Return the (x, y) coordinate for the center point of the cell that contains the specified text.  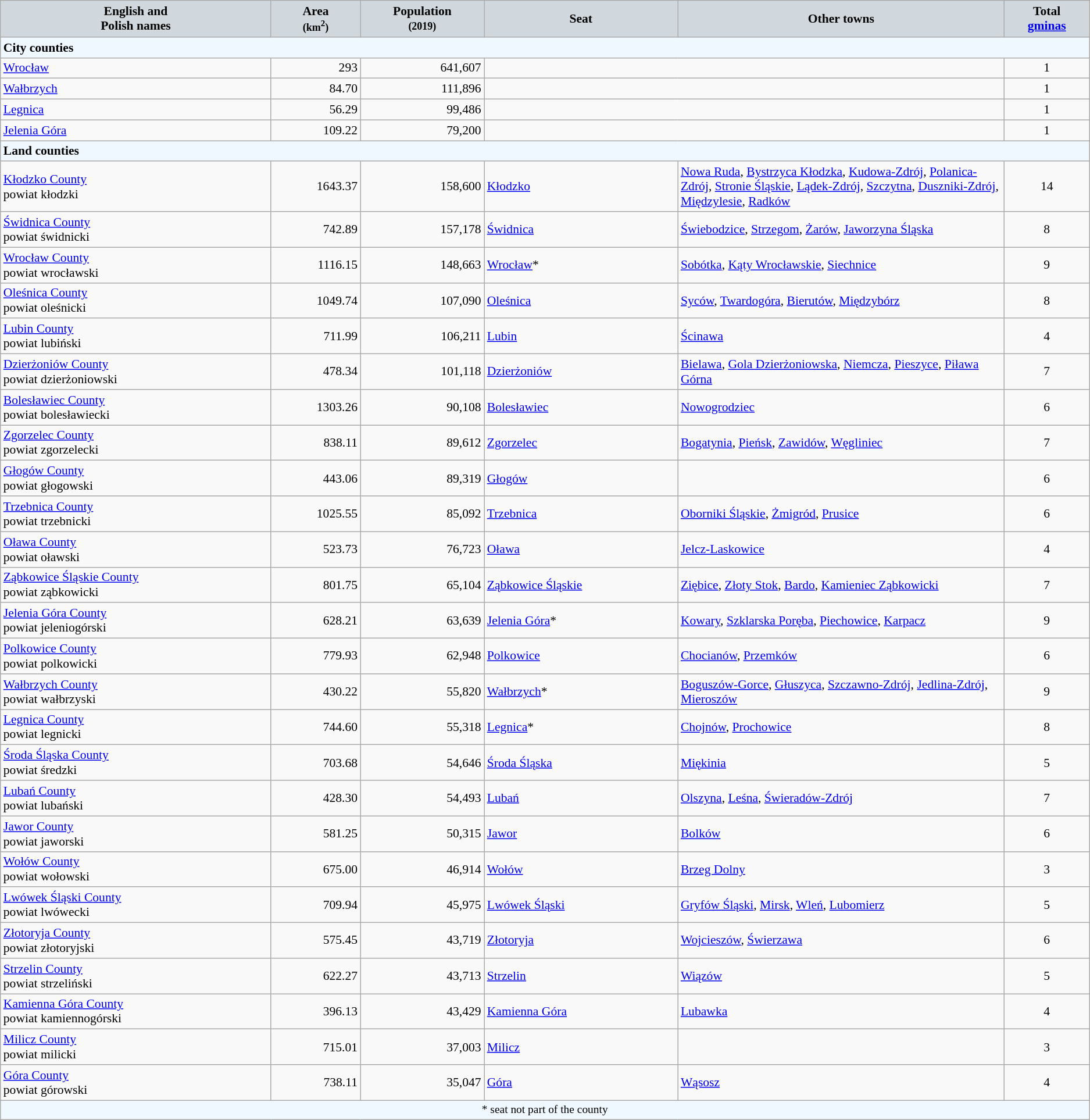
478.34 (316, 372)
Jelcz-Laskowice (841, 549)
Oława County powiat oławski (136, 549)
Bogatynia, Pieńsk, Zawidów, Węgliniec (841, 443)
79,200 (422, 130)
Polkowice (581, 656)
Strzelin County powiat strzeliński (136, 976)
738.11 (316, 1083)
Lubawka (841, 1012)
Jelenia Góra* (581, 621)
Trzebnica (581, 514)
Bolesławiec County powiat bolesławiecki (136, 407)
711.99 (316, 336)
Wąsosz (841, 1083)
35,047 (422, 1083)
Głogów County powiat głogowski (136, 478)
Polkowice County powiat polkowicki (136, 656)
Seat (581, 19)
Brzeg Dolny (841, 869)
Jelenia Góra (136, 130)
Total gminas (1047, 19)
Głogów (581, 478)
55,820 (422, 692)
Legnica County powiat legnicki (136, 727)
Kowary, Szklarska Poręba, Piechowice, Karpacz (841, 621)
Wojcieszów, Świerzawa (841, 941)
Dzierżoniów County powiat dzierżoniowski (136, 372)
Bielawa, Gola Dzierżoniowska, Niemcza, Pieszyce, Piława Górna (841, 372)
107,090 (422, 300)
65,104 (422, 585)
Miękinia (841, 763)
Jawor County powiat jaworski (136, 834)
Lwówek Śląski (581, 905)
101,118 (422, 372)
Oborniki Śląskie, Żmigród, Prusice (841, 514)
City counties (545, 48)
1303.26 (316, 407)
46,914 (422, 869)
Zgorzelec (581, 443)
Dzierżoniów (581, 372)
157,178 (422, 229)
Oleśnica (581, 300)
Bolków (841, 834)
Nowogrodziec (841, 407)
744.60 (316, 727)
293 (316, 68)
Olszyna, Leśna, Świeradów-Zdrój (841, 798)
Lubań (581, 798)
Syców, Twardogóra, Bierutów, Międzybórz (841, 300)
111,896 (422, 89)
37,003 (422, 1047)
99,486 (422, 110)
89,319 (422, 478)
55,318 (422, 727)
1643.37 (316, 187)
56.29 (316, 110)
Kamienna Góra County powiat kamiennogórski (136, 1012)
575.45 (316, 941)
Ząbkowice Śląskie (581, 585)
Wiązów (841, 976)
Wrocław County powiat wrocławski (136, 265)
Kamienna Góra (581, 1012)
703.68 (316, 763)
14 (1047, 187)
641,607 (422, 68)
Złotoryja County powiat złotoryjski (136, 941)
Świdnica County powiat świdnicki (136, 229)
43,429 (422, 1012)
Lubin County powiat lubiński (136, 336)
Oława (581, 549)
Jelenia Góra County powiat jeleniogórski (136, 621)
779.93 (316, 656)
1049.74 (316, 300)
396.13 (316, 1012)
Sobótka, Kąty Wrocławskie, Siechnice (841, 265)
Wrocław* (581, 265)
443.06 (316, 478)
Chocianów, Przemków (841, 656)
1025.55 (316, 514)
54,493 (422, 798)
54,646 (422, 763)
Milicz (581, 1047)
Bolesławiec (581, 407)
63,639 (422, 621)
Lubin (581, 336)
Nowa Ruda, Bystrzyca Kłodzka, Kudowa-Zdrój, Polanica-Zdrój, Stronie Śląskie, Lądek-Zdrój, Szczytna, Duszniki-Zdrój, Międzylesie, Radków (841, 187)
109.22 (316, 130)
Gryfów Śląski, Mirsk, Wleń, Lubomierz (841, 905)
Trzebnica County powiat trzebnicki (136, 514)
Wołów County powiat wołowski (136, 869)
90,108 (422, 407)
430.22 (316, 692)
838.11 (316, 443)
45,975 (422, 905)
148,663 (422, 265)
581.25 (316, 834)
709.94 (316, 905)
Legnica (136, 110)
85,092 (422, 514)
* seat not part of the county (545, 1110)
Strzelin (581, 976)
62,948 (422, 656)
Chojnów, Prochowice (841, 727)
Kłodzko (581, 187)
Ścinawa (841, 336)
Jawor (581, 834)
1116.15 (316, 265)
76,723 (422, 549)
Ząbkowice Śląskie County powiat ząbkowicki (136, 585)
Wałbrzych County powiat wałbrzyski (136, 692)
158,600 (422, 187)
Wałbrzych (136, 89)
Lwówek Śląski County powiat lwówecki (136, 905)
Wołów (581, 869)
Świdnica (581, 229)
628.21 (316, 621)
Wałbrzych* (581, 692)
50,315 (422, 834)
43,719 (422, 941)
675.00 (316, 869)
Środa Śląska County powiat średzki (136, 763)
Złotoryja (581, 941)
428.30 (316, 798)
Świebodzice, Strzegom, Żarów, Jaworzyna Śląska (841, 229)
Population (2019) (422, 19)
Środa Śląska (581, 763)
43,713 (422, 976)
622.27 (316, 976)
715.01 (316, 1047)
Other towns (841, 19)
Lubań County powiat lubański (136, 798)
801.75 (316, 585)
84.70 (316, 89)
Zgorzelec County powiat zgorzelecki (136, 443)
Wrocław (136, 68)
Area (km2) (316, 19)
742.89 (316, 229)
Boguszów-Gorce, Głuszyca, Szczawno-Zdrój, Jedlina-Zdrój, Mieroszów (841, 692)
Ziębice, Złoty Stok, Bardo, Kamieniec Ząbkowicki (841, 585)
Oleśnica County powiat oleśnicki (136, 300)
89,612 (422, 443)
English and Polish names (136, 19)
106,211 (422, 336)
Kłodzko County powiat kłodzki (136, 187)
Legnica* (581, 727)
Góra County powiat górowski (136, 1083)
Milicz County powiat milicki (136, 1047)
Góra (581, 1083)
523.73 (316, 549)
Land counties (545, 151)
